Pinpoint the cell where the given text exists, returning its [x, y] midpoint coordinate. 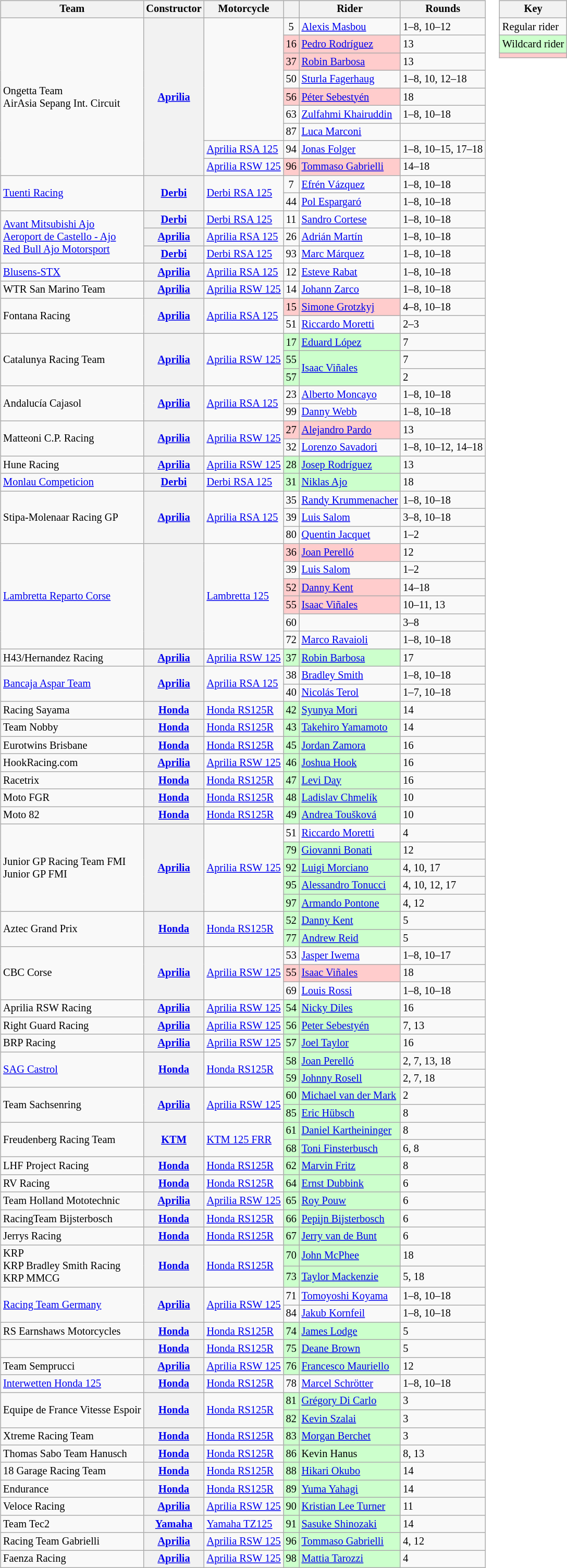
66 [291, 1219]
Ernst Dubbink [350, 1184]
97 [291, 903]
5, 18 [443, 1277]
85 [291, 1113]
64 [291, 1184]
Stipa-Molenaar Racing GP [72, 518]
90 [291, 1507]
Eric Hübsch [350, 1113]
Constructor [174, 9]
Blusens-STX [72, 272]
Freudenberg Racing Team [72, 1139]
SAG Castrol [72, 1070]
54 [291, 1008]
Josep Rodríguez [350, 465]
Matteoni C.P. Racing [72, 438]
Morgan Berchet [350, 1436]
Xtreme Racing Team [72, 1436]
Lorenzo Savadori [350, 447]
Tomoyoshi Koyama [350, 1296]
John McPhee [350, 1255]
RS Earnshaws Motorcycles [72, 1331]
63 [291, 115]
Avant Mitsubishi AjoAeroport de Castello - AjoRed Bull Ajo Motorsport [72, 237]
23 [291, 395]
Giovanni Bonati [350, 850]
Danny Webb [350, 412]
CBC Corse [72, 973]
Toni Finsterbusch [350, 1148]
74 [291, 1331]
Joel Taylor [350, 1043]
Pol Espargaró [350, 202]
4–8, 10–18 [443, 307]
49 [291, 816]
73 [291, 1277]
65 [291, 1201]
Andrew Reid [350, 938]
Ongetta TeamAirAsia Sepang Int. Circuit [72, 97]
42 [291, 710]
2–3 [443, 324]
Catalunya Racing Team [72, 359]
98 [291, 1559]
Alejandro Pardo [350, 430]
Eurotwins Brisbane [72, 745]
76 [291, 1366]
61 [291, 1131]
Alessandro Tonucci [350, 885]
Mattia Tarozzi [350, 1559]
Simone Grotzkyj [350, 307]
Alberto Moncayo [350, 395]
Rider [350, 9]
43 [291, 728]
2, 7, 13, 18 [443, 1061]
Team [72, 9]
Thomas Sabo Team Hanusch [72, 1454]
Kevin Szalai [350, 1419]
1–8, 10–12 [443, 27]
Niklas Ajo [350, 482]
6, 8 [443, 1148]
Nicky Diles [350, 1008]
Johann Zarco [350, 290]
10–11, 13 [443, 605]
HookRacing.com [72, 763]
Motorcycle [244, 9]
Racetrix [72, 781]
Zulfahmi Khairuddin [350, 115]
78 [291, 1384]
Luigi Morciano [350, 868]
88 [291, 1471]
Jonas Folger [350, 149]
92 [291, 868]
Daniel Kartheininger [350, 1131]
Racing Team Germany [72, 1305]
59 [291, 1078]
Jerry van de Bunt [350, 1236]
Key [533, 9]
Eduard López [350, 342]
RacingTeam Bijsterbosch [72, 1219]
Jerrys Racing [72, 1236]
Adrián Martín [350, 237]
Bancaja Aspar Team [72, 684]
Deane Brown [350, 1349]
Sturla Fagerhaug [350, 79]
Rounds [443, 9]
68 [291, 1148]
Racing Sayama [72, 710]
93 [291, 255]
2, 7, 18 [443, 1078]
81 [291, 1401]
Right Guard Racing [72, 1026]
53 [291, 956]
Sasuke Shinozaki [350, 1524]
79 [291, 850]
Sandro Cortese [350, 220]
35 [291, 500]
Jordan Zamora [350, 745]
Racing Team Gabrielli [72, 1541]
Interwetten Honda 125 [72, 1384]
Kevin Hanus [350, 1454]
Esteve Rabat [350, 272]
7, 13 [443, 1026]
95 [291, 885]
32 [291, 447]
Peter Sebestyén [350, 1026]
Moto 82 [72, 816]
Marvin Fritz [350, 1166]
3–8, 10–18 [443, 518]
Syunya Mori [350, 710]
69 [291, 990]
4, 10, 12, 17 [443, 885]
3–8 [443, 623]
Hikari Okubo [350, 1471]
Yamaha TZ125 [244, 1524]
94 [291, 149]
Jakub Kornfeil [350, 1314]
91 [291, 1524]
Team Nobby [72, 728]
KRPKRP Bradley Smith RacingKRP MMCG [72, 1266]
72 [291, 640]
89 [291, 1489]
Marco Ravaioli [350, 640]
Veloce Racing [72, 1507]
Team Tec2 [72, 1524]
80 [291, 535]
Lambretta Reparto Corse [72, 596]
Yamaha [174, 1524]
BRP Racing [72, 1043]
1–8, 10, 12–18 [443, 79]
Tuenti Racing [72, 193]
Bradley Smith [350, 675]
Taylor Mackenzie [350, 1277]
Luca Marconi [350, 132]
36 [291, 553]
Roy Pouw [350, 1201]
Péter Sebestyén [350, 97]
Joshua Hook [350, 763]
99 [291, 412]
4, 10, 17 [443, 868]
Grégory Di Carlo [350, 1401]
Aztec Grand Prix [72, 929]
Lambretta 125 [244, 596]
Aprilia RSW Racing [72, 1008]
LHF Project Racing [72, 1166]
82 [291, 1419]
15 [291, 307]
84 [291, 1314]
18 Garage Racing Team [72, 1471]
Wildcard rider [533, 44]
Armando Pontone [350, 903]
Endurance [72, 1489]
86 [291, 1454]
46 [291, 763]
Ladislav Chmelík [350, 798]
Quentin Jacquet [350, 535]
Randy Krummenacher [350, 500]
Pedro Rodríguez [350, 44]
31 [291, 482]
67 [291, 1236]
Team Semprucci [72, 1366]
Pepijn Bijsterbosch [350, 1219]
Junior GP Racing Team FMIJunior GP FMI [72, 868]
KTM 125 FRR [244, 1139]
27 [291, 430]
Fontana Racing [72, 316]
Moto FGR [72, 798]
Faenza Racing [72, 1559]
Levi Day [350, 781]
1–8, 10–12, 14–18 [443, 447]
Francesco Mauriello [350, 1366]
45 [291, 745]
48 [291, 798]
70 [291, 1255]
Marcel Schrötter [350, 1384]
50 [291, 79]
58 [291, 1061]
Michael van der Mark [350, 1096]
47 [291, 781]
71 [291, 1296]
KTM [174, 1139]
Johnny Rosell [350, 1078]
44 [291, 202]
WTR San Marino Team [72, 290]
Regular rider [533, 27]
Monlau Competicion [72, 482]
Nicolás Terol [350, 693]
Alexis Masbou [350, 27]
Andrea Toušková [350, 816]
Hune Racing [72, 465]
62 [291, 1166]
26 [291, 237]
Efrén Vázquez [350, 184]
75 [291, 1349]
8, 13 [443, 1454]
77 [291, 938]
Louis Rossi [350, 990]
Jasper Iwema [350, 956]
38 [291, 675]
RV Racing [72, 1184]
40 [291, 693]
1–8, 10–17 [443, 956]
83 [291, 1436]
Andalucía Cajasol [72, 403]
Kristian Lee Turner [350, 1507]
H43/Hernandez Racing [72, 658]
Marc Márquez [350, 255]
James Lodge [350, 1331]
Equipe de France Vitesse Espoir [72, 1410]
87 [291, 132]
Yuma Yahagi [350, 1489]
1–7, 10–18 [443, 693]
1–8, 10–15, 17–18 [443, 149]
Takehiro Yamamoto [350, 728]
Team Holland Mototechnic [72, 1201]
Team Sachsenring [72, 1104]
28 [291, 465]
